Find where the given text appears and provide that cell's center as (x, y) coordinate. 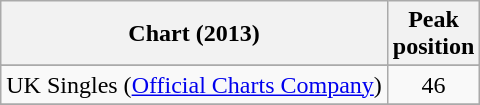
Chart (2013) (194, 34)
Peakposition (433, 34)
UK Singles (Official Charts Company) (194, 85)
46 (433, 85)
